Find where the given text appears and provide that cell's center as [x, y] coordinate. 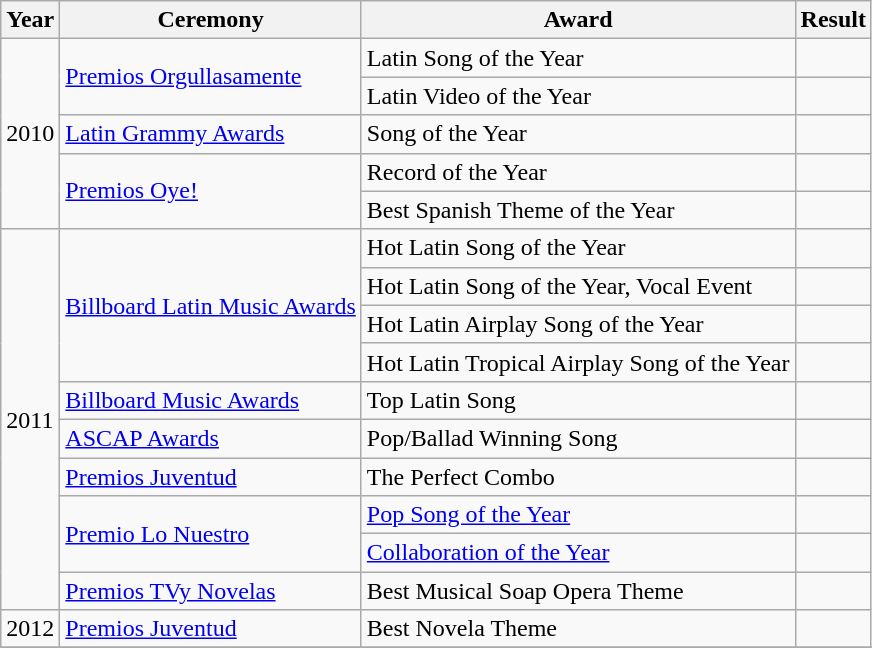
Pop Song of the Year [578, 515]
Record of the Year [578, 172]
Hot Latin Tropical Airplay Song of the Year [578, 362]
ASCAP Awards [211, 438]
Billboard Music Awards [211, 400]
2010 [30, 134]
Result [833, 20]
Year [30, 20]
Hot Latin Song of the Year [578, 248]
Song of the Year [578, 134]
Premios Oye! [211, 191]
Premios TVy Novelas [211, 591]
Latin Grammy Awards [211, 134]
Hot Latin Song of the Year, Vocal Event [578, 286]
The Perfect Combo [578, 477]
Collaboration of the Year [578, 553]
2011 [30, 420]
Premio Lo Nuestro [211, 534]
Hot Latin Airplay Song of the Year [578, 324]
Award [578, 20]
Pop/Ballad Winning Song [578, 438]
Latin Video of the Year [578, 96]
Latin Song of the Year [578, 58]
Premios Orgullasamente [211, 77]
Best Novela Theme [578, 629]
Ceremony [211, 20]
Billboard Latin Music Awards [211, 305]
Top Latin Song [578, 400]
2012 [30, 629]
Best Musical Soap Opera Theme [578, 591]
Best Spanish Theme of the Year [578, 210]
